From the cell containing the given text, extract its center point as [X, Y] coordinate. 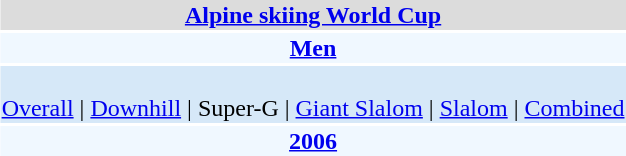
Men [313, 48]
Alpine skiing World Cup [313, 15]
Overall | Downhill | Super-G | Giant Slalom | Slalom | Combined [313, 94]
2006 [313, 141]
